Search for the cell housing the specified text and yield its [X, Y] center coordinate. 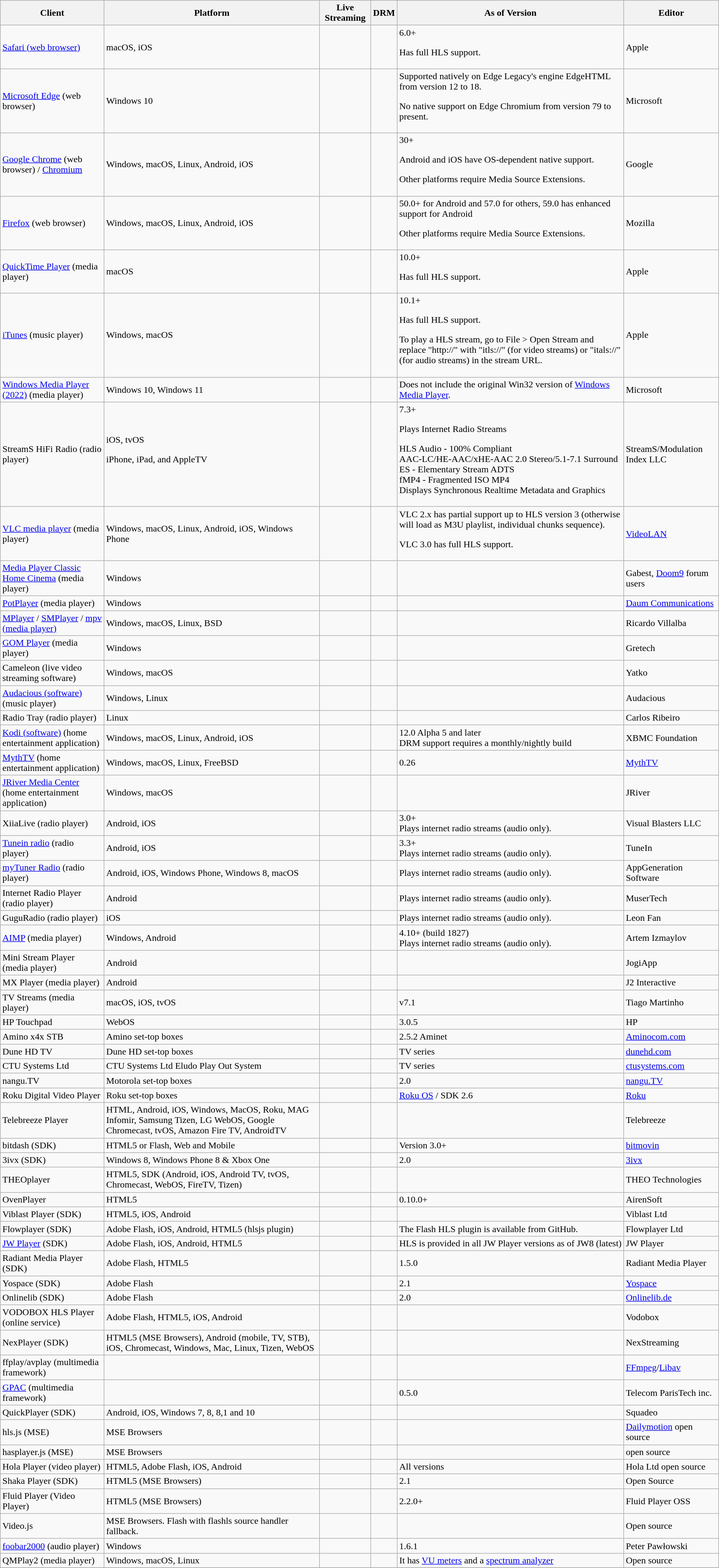
Ricardo Villalba [671, 623]
Viblast Player (SDK) [52, 1214]
0.10.0+ [510, 1199]
CTU Systems Ltd [52, 1066]
Client [52, 13]
Dune HD TV [52, 1051]
Vodobox [671, 1317]
Google Chrome (web browser) / Chromium [52, 164]
Peter Pawłowski [671, 1546]
PotPlayer (media player) [52, 603]
It has VU meters and a spectrum analyzer [510, 1560]
myTuner Radio (radio player) [52, 873]
QMPlay2 (media player) [52, 1560]
4.10+ (build 1827)Plays internet radio streams (audio only). [510, 938]
10.0+ Has full HLS support. [510, 271]
macOS, iOS [212, 47]
JRiver Media Center (home entertainment application) [52, 793]
ctusystems.com [671, 1066]
1.6.1 [510, 1546]
Onlinelib (SDK) [52, 1298]
All versions [510, 1467]
30+ Android and iOS have OS-dependent native support. Other platforms require Media Source Extensions. [510, 164]
Video.js [52, 1526]
JW Player [671, 1243]
macOS [212, 271]
Viblast Ltd [671, 1214]
Tunein radio (radio player) [52, 848]
Firefox (web browser) [52, 223]
HP [671, 1022]
DRM [384, 13]
StreamS HiFi Radio (radio player) [52, 454]
Dailymotion open source [671, 1432]
Supported natively on Edge Legacy's engine EdgeHTML from version 12 to 18. No native support on Edge Chromium from version 79 to present. [510, 101]
Does not include the original Win32 version of Windows Media Player. [510, 390]
VODOBOX HLS Player (online service) [52, 1317]
JW Player (SDK) [52, 1243]
Audacious [671, 698]
Yatko [671, 673]
XiiaLive (radio player) [52, 823]
Google [671, 164]
Visual Blasters LLC [671, 823]
Fluid Player (Video Player) [52, 1501]
HLS is provided in all JW Player versions as of JW8 (latest) [510, 1243]
QuickPlayer (SDK) [52, 1412]
VideoLAN [671, 533]
Radio Tray (radio player) [52, 718]
foobar2000 (audio player) [52, 1546]
bitmovin [671, 1145]
HTML5, SDK (Android, iOS, Android TV, tvOS, Chromecast, WebOS, FireTV, Tizen) [212, 1180]
Cameleon (live video streaming software) [52, 673]
1.5.0 [510, 1263]
macOS, iOS, tvOS [212, 1002]
MythTV [671, 762]
Adobe Flash, HTML5, iOS, Android [212, 1317]
Windows, Android [212, 938]
TV Streams (media player) [52, 1002]
TuneIn [671, 848]
MuserTech [671, 898]
Version 3.0+ [510, 1145]
Aminocom.com [671, 1037]
iTunes (music player) [52, 335]
NexStreaming [671, 1343]
XBMC Foundation [671, 738]
Adobe Flash, iOS, Android, HTML5 [212, 1243]
Linux [212, 718]
MPlayer / SMPlayer / mpv (media player) [52, 623]
HTML5, iOS, Android [212, 1214]
Roku Digital Video Player [52, 1095]
Flowplayer (SDK) [52, 1229]
Onlinelib.de [671, 1298]
Internet Radio Player (radio player) [52, 898]
hls.js (MSE) [52, 1432]
2.5.2 Aminet [510, 1037]
QuickTime Player (media player) [52, 271]
Windows 10, Windows 11 [212, 390]
MythTV (home entertainment application) [52, 762]
Gretech [671, 648]
dunehd.com [671, 1051]
JRiver [671, 793]
VLC 2.x has partial support up to HLS version 3 (otherwise will load as M3U playlist, individual chunks sequence).VLC 3.0 has full HLS support. [510, 533]
Roku set-top boxes [212, 1095]
MX Player (media player) [52, 982]
HTML5 or Flash, Web and Mobile [212, 1145]
HTML5 [212, 1199]
Windows, macOS, Linux, BSD [212, 623]
Squadeo [671, 1412]
Dune HD set-top boxes [212, 1051]
v7.1 [510, 1002]
3ivx (SDK) [52, 1160]
hasplayer.js (MSE) [52, 1452]
Android, iOS, Windows 7, 8, 8,1 and 10 [212, 1412]
6.0+ Has full HLS support. [510, 47]
Editor [671, 13]
0.26 [510, 762]
Microsoft Edge (web browser) [52, 101]
3.3+ Plays internet radio streams (audio only). [510, 848]
VLC media player (media player) [52, 533]
As of Version [510, 13]
open source [671, 1452]
12.0 Alpha 5 and later DRM support requires a monthly/nightly build [510, 738]
The Flash HLS plugin is available from GitHub. [510, 1229]
Amino x4x STB [52, 1037]
bitdash (SDK) [52, 1145]
Audacious (software) (music player) [52, 698]
Fluid Player OSS [671, 1501]
ffplay/avplay (multimedia framework) [52, 1367]
HTML5 (MSE Browsers), Android (mobile, TV, STB), iOS, Chromecast, Windows, Mac, Linux, Tizen, WebOS [212, 1343]
Carlos Ribeiro [671, 718]
Android, iOS, Windows Phone, Windows 8, macOS [212, 873]
Windows 10 [212, 101]
HTML, Android, iOS, Windows, MacOS, Roku, MAG Infomir, Samsung Tizen, LG WebOS, Google Chromecast, tvOS, Amazon Fire TV, AndroidTV [212, 1120]
GOM Player (media player) [52, 648]
3.0+ Plays internet radio streams (audio only). [510, 823]
Telebreeze Player [52, 1120]
Yospace [671, 1283]
Amino set-top boxes [212, 1037]
JogiApp [671, 962]
Windows Media Player (2022) (media player) [52, 390]
OvenPlayer [52, 1199]
Motorola set-top boxes [212, 1081]
Windows, Linux [212, 698]
Telebreeze [671, 1120]
Open Source [671, 1481]
Shaka Player (SDK) [52, 1481]
Adobe Flash, HTML5 [212, 1263]
Leon Fan [671, 918]
Telecom ParisTech inc. [671, 1393]
Radiant Media Player (SDK) [52, 1263]
HTML5, Adobe Flash, iOS, Android [212, 1467]
3.0.5 [510, 1022]
HP Touchpad [52, 1022]
FFmpeg/Libav [671, 1367]
Live Streaming [345, 13]
Windows, macOS, Linux, FreeBSD [212, 762]
GPAC (multimedia framework) [52, 1393]
Hola Player (video player) [52, 1467]
AirenSoft [671, 1199]
3ivx [671, 1160]
StreamS/Modulation Index LLC [671, 454]
Kodi (software) (home entertainment application) [52, 738]
Daum Communications [671, 603]
Mini Stream Player (media player) [52, 962]
Platform [212, 13]
Roku OS / SDK 2.6 [510, 1095]
NexPlayer (SDK) [52, 1343]
iOS [212, 918]
THEO Technologies [671, 1180]
Safari (web browser) [52, 47]
Roku [671, 1095]
Windows, macOS, Linux [212, 1560]
2.2.0+ [510, 1501]
Media Player Classic Home Cinema (media player) [52, 578]
Windows, macOS, Linux, Android, iOS, Windows Phone [212, 533]
iOS, tvOS iPhone, iPad, and AppleTV [212, 454]
0.5.0 [510, 1393]
Gabest, Doom9 forum users [671, 578]
Mozilla [671, 223]
WebOS [212, 1022]
Windows 8, Windows Phone 8 & Xbox One [212, 1160]
GuguRadio (radio player) [52, 918]
J2 Interactive [671, 982]
Flowplayer Ltd [671, 1229]
AIMP (media player) [52, 938]
THEOplayer [52, 1180]
Yospace (SDK) [52, 1283]
AppGeneration Software [671, 873]
Hola Ltd open source [671, 1467]
CTU Systems Ltd Eludo Play Out System [212, 1066]
50.0+ for Android and 57.0 for others, 59.0 has enhanced support for Android Other platforms require Media Source Extensions. [510, 223]
Adobe Flash, iOS, Android, HTML5 (hlsjs plugin) [212, 1229]
MSE Browsers. Flash with flashls source handler fallback. [212, 1526]
Radiant Media Player [671, 1263]
Tiago Martinho [671, 1002]
Artem Izmaylov [671, 938]
